Return (x, y) of the center of cell containing provided text 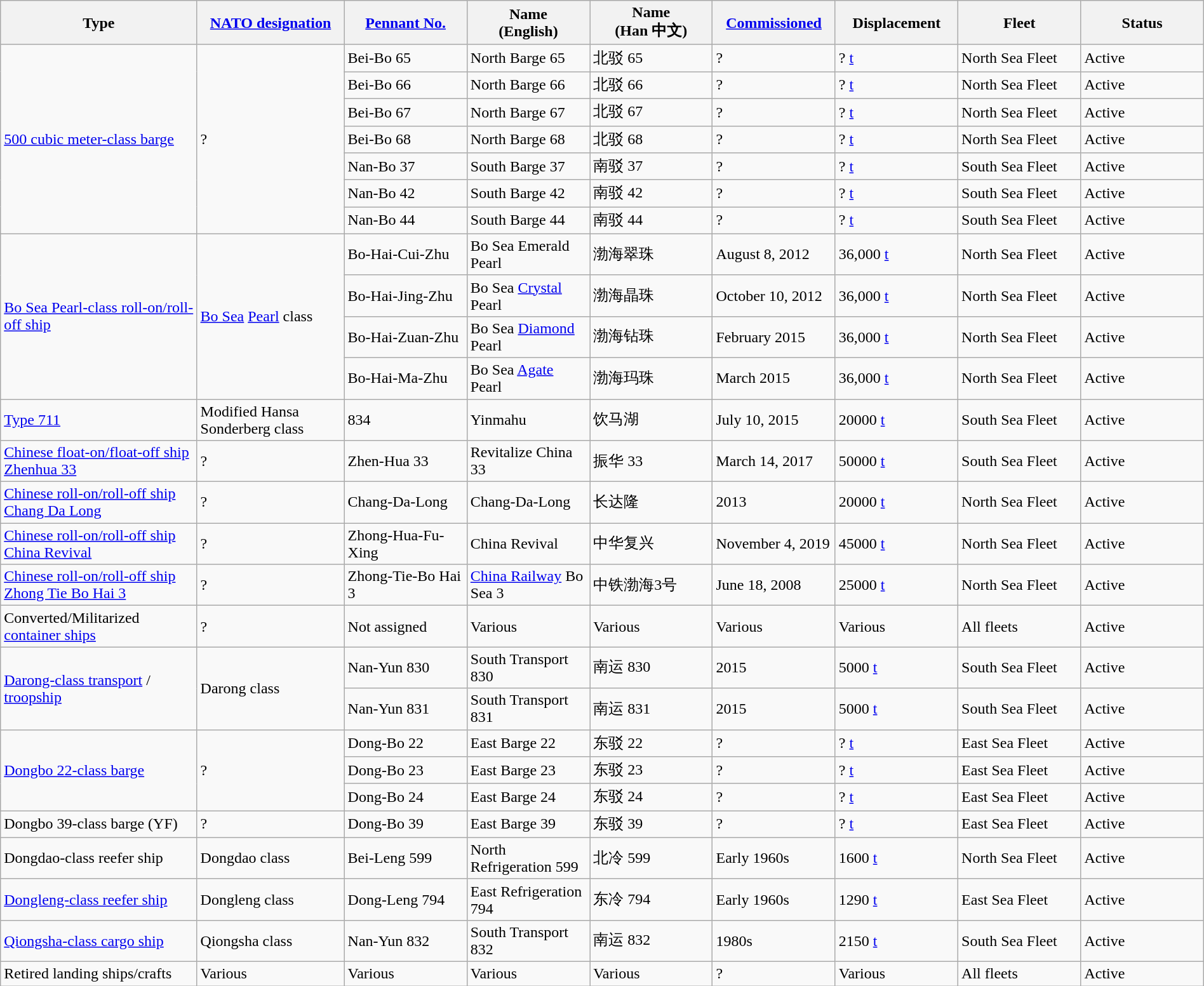
Type 711 (99, 419)
饮马湖 (652, 419)
China Railway Bo Sea 3 (528, 585)
China Revival (528, 543)
Dongdao-class reefer ship (99, 858)
Bo Sea Diamond Pearl (528, 336)
北驳 66 (652, 85)
South Transport 831 (528, 709)
Modified Hansa Sonderberg class (271, 419)
October 10, 2012 (773, 296)
Nan-Bo 42 (405, 193)
1600 t (897, 858)
中铁渤海3号 (652, 585)
East Barge 22 (528, 743)
Bo-Hai-Ma-Zhu (405, 378)
Dong-Leng 794 (405, 899)
Dongdao class (271, 858)
Name(English) (528, 23)
南运 831 (652, 709)
500 cubic meter-class barge (99, 139)
东驳 39 (652, 824)
Name(Han 中文) (652, 23)
50000 t (897, 461)
Commissioned (773, 23)
2013 (773, 503)
Nan-Yun 832 (405, 941)
Bo Sea Pearl-class roll-on/roll-off ship (99, 316)
Converted/Militarized container ships (99, 626)
Fleet (1020, 23)
South Barge 42 (528, 193)
南驳 44 (652, 221)
South Barge 37 (528, 166)
Revitalize China 33 (528, 461)
北驳 67 (652, 112)
Dong-Bo 22 (405, 743)
Chinese roll-on/roll-off ship Zhong Tie Bo Hai 3 (99, 585)
45000 t (897, 543)
Yinmahu (528, 419)
Bei-Bo 67 (405, 112)
Nan-Yun 831 (405, 709)
South Barge 44 (528, 221)
Dong-Bo 23 (405, 771)
834 (405, 419)
Darong-class transport / troopship (99, 688)
Bo Sea Crystal Pearl (528, 296)
Bei-Bo 68 (405, 140)
Dongleng class (271, 899)
北驳 65 (652, 58)
February 2015 (773, 336)
Chinese float-on/float-off ship Zhenhua 33 (99, 461)
North Barge 66 (528, 85)
Qiongsha-class cargo ship (99, 941)
Bo Sea Pearl class (271, 316)
Chinese roll-on/roll-off ship China Revival (99, 543)
北冷 599 (652, 858)
North Barge 65 (528, 58)
Bei-Bo 66 (405, 85)
南驳 37 (652, 166)
November 4, 2019 (773, 543)
July 10, 2015 (773, 419)
东驳 23 (652, 771)
East Barge 23 (528, 771)
March 2015 (773, 378)
Nan-Bo 37 (405, 166)
East Barge 24 (528, 797)
Zhong-Hua-Fu-Xing (405, 543)
Type (99, 23)
Retired landing ships/crafts (99, 973)
NATO designation (271, 23)
Qiongsha class (271, 941)
Not assigned (405, 626)
Dong-Bo 24 (405, 797)
August 8, 2012 (773, 254)
1980s (773, 941)
Dongleng-class reefer ship (99, 899)
East Refrigeration 794 (528, 899)
Pennant No. (405, 23)
Darong class (271, 688)
March 14, 2017 (773, 461)
25000 t (897, 585)
South Transport 832 (528, 941)
Displacement (897, 23)
North Barge 68 (528, 140)
North Barge 67 (528, 112)
Bo-Hai-Cui-Zhu (405, 254)
渤海玛珠 (652, 378)
南运 830 (652, 668)
Zhen-Hua 33 (405, 461)
南运 832 (652, 941)
2150 t (897, 941)
1290 t (897, 899)
长达隆 (652, 503)
North Refrigeration 599 (528, 858)
East Barge 39 (528, 824)
June 18, 2008 (773, 585)
Zhong-Tie-Bo Hai 3 (405, 585)
东驳 22 (652, 743)
Dong-Bo 39 (405, 824)
Nan-Bo 44 (405, 221)
Status (1142, 23)
Bei-Leng 599 (405, 858)
南驳 42 (652, 193)
Dongbo 39-class barge (YF) (99, 824)
渤海钻珠 (652, 336)
中华复兴 (652, 543)
Nan-Yun 830 (405, 668)
Dongbo 22-class barge (99, 770)
北驳 68 (652, 140)
渤海晶珠 (652, 296)
Bo-Hai-Zuan-Zhu (405, 336)
Bo Sea Emerald Pearl (528, 254)
东冷 794 (652, 899)
渤海翠珠 (652, 254)
Bo-Hai-Jing-Zhu (405, 296)
Bo Sea Agate Pearl (528, 378)
振华 33 (652, 461)
东驳 24 (652, 797)
Bei-Bo 65 (405, 58)
Chinese roll-on/roll-off ship Chang Da Long (99, 503)
South Transport 830 (528, 668)
